For the text-containing cell, return its midpoint in (X, Y) coordinate format. 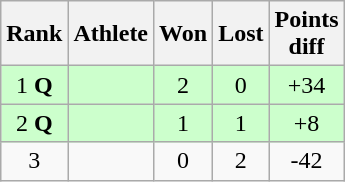
Lost (241, 34)
2 Q (34, 123)
1 Q (34, 85)
+8 (306, 123)
-42 (306, 161)
Rank (34, 34)
Athlete (111, 34)
Pointsdiff (306, 34)
3 (34, 161)
+34 (306, 85)
Won (184, 34)
